Provide the [x, y] coordinate of the cell's center where the given text is located.  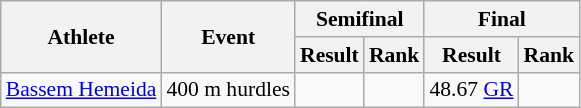
Bassem Hemeida [82, 90]
Event [228, 36]
Semifinal [360, 19]
400 m hurdles [228, 90]
Final [502, 19]
Athlete [82, 36]
48.67 GR [471, 90]
